Search for the cell housing the specified text and yield its (x, y) center coordinate. 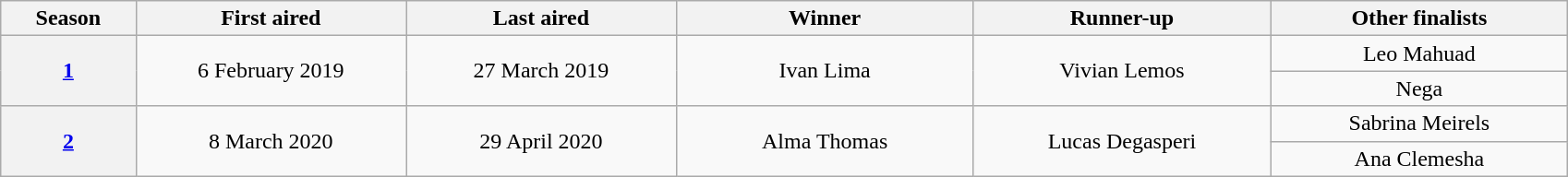
Sabrina Meirels (1419, 124)
Ana Clemesha (1419, 159)
Season (68, 18)
Alma Thomas (825, 141)
Winner (825, 18)
Leo Mahuad (1419, 53)
8 March 2020 (271, 141)
Ivan Lima (825, 71)
6 February 2019 (271, 71)
27 March 2019 (541, 71)
1 (68, 71)
First aired (271, 18)
Vivian Lemos (1122, 71)
Nega (1419, 88)
Runner-up (1122, 18)
2 (68, 141)
29 April 2020 (541, 141)
Last aired (541, 18)
Lucas Degasperi (1122, 141)
Other finalists (1419, 18)
